Scan for the cell matching the given text and deliver its [X, Y] coordinate at center. 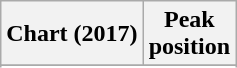
Peakposition [189, 34]
Chart (2017) [72, 34]
